Return (x, y) of the center of cell containing provided text 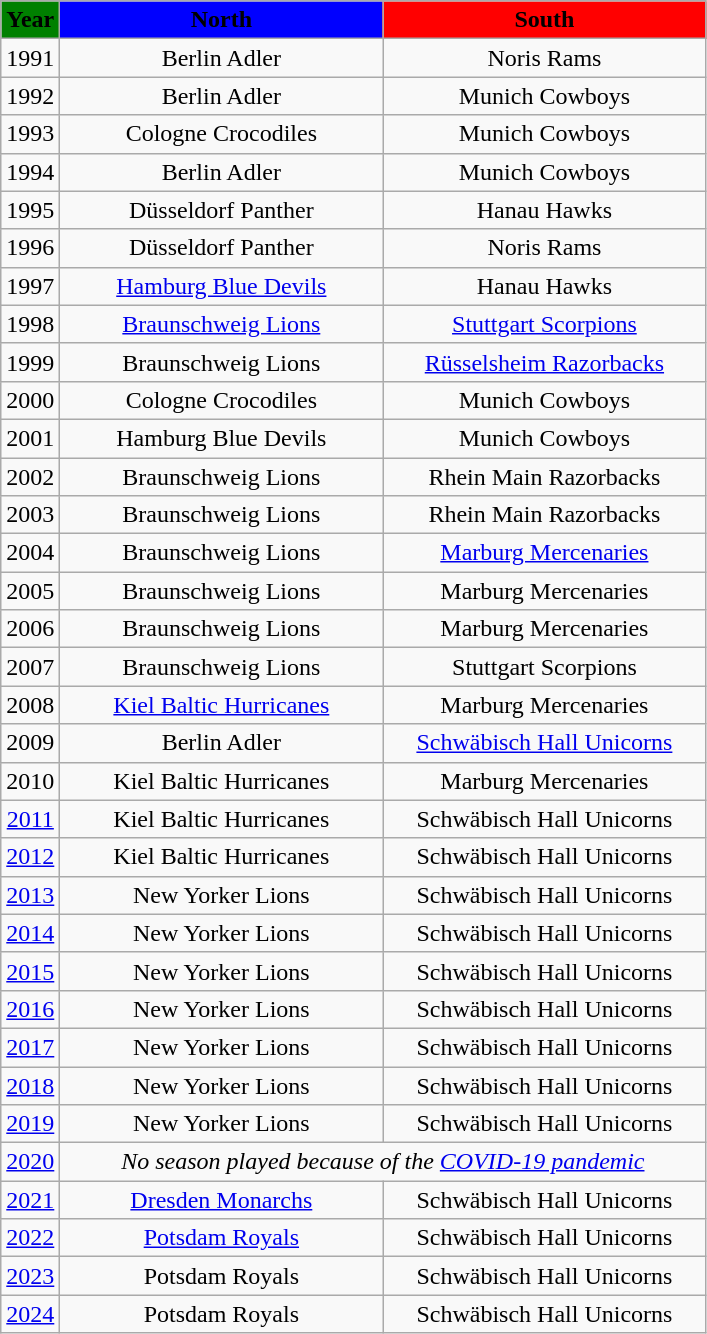
2005 (30, 591)
2010 (30, 781)
No season played because of the COVID-19 pandemic (383, 1162)
1994 (30, 172)
North (222, 20)
2006 (30, 629)
South (544, 20)
2004 (30, 553)
1999 (30, 362)
2021 (30, 1200)
2003 (30, 515)
2024 (30, 1314)
Rüsselsheim Razorbacks (544, 362)
2012 (30, 857)
1997 (30, 286)
2001 (30, 438)
2016 (30, 1009)
Year (30, 20)
2022 (30, 1238)
2018 (30, 1085)
1992 (30, 96)
2008 (30, 705)
2011 (30, 819)
2020 (30, 1162)
2002 (30, 477)
2007 (30, 667)
2013 (30, 895)
2023 (30, 1276)
2009 (30, 743)
Dresden Monarchs (222, 1200)
2017 (30, 1047)
1995 (30, 210)
1991 (30, 58)
1996 (30, 248)
2000 (30, 400)
2015 (30, 971)
2019 (30, 1124)
2014 (30, 933)
1993 (30, 134)
1998 (30, 324)
